Capture the cell that displays the provided text and extract its (X, Y) central coordinate. 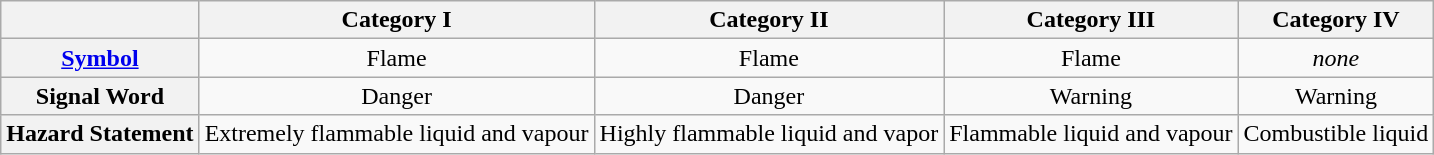
Extremely flammable liquid and vapour (396, 134)
Category III (1091, 20)
Highly flammable liquid and vapor (769, 134)
Category I (396, 20)
Combustible liquid (1336, 134)
Flammable liquid and vapour (1091, 134)
Signal Word (100, 96)
Hazard Statement (100, 134)
Category II (769, 20)
Category IV (1336, 20)
Symbol (100, 58)
none (1336, 58)
